Return the [X, Y] coordinate for the center point of the cell that contains the specified text.  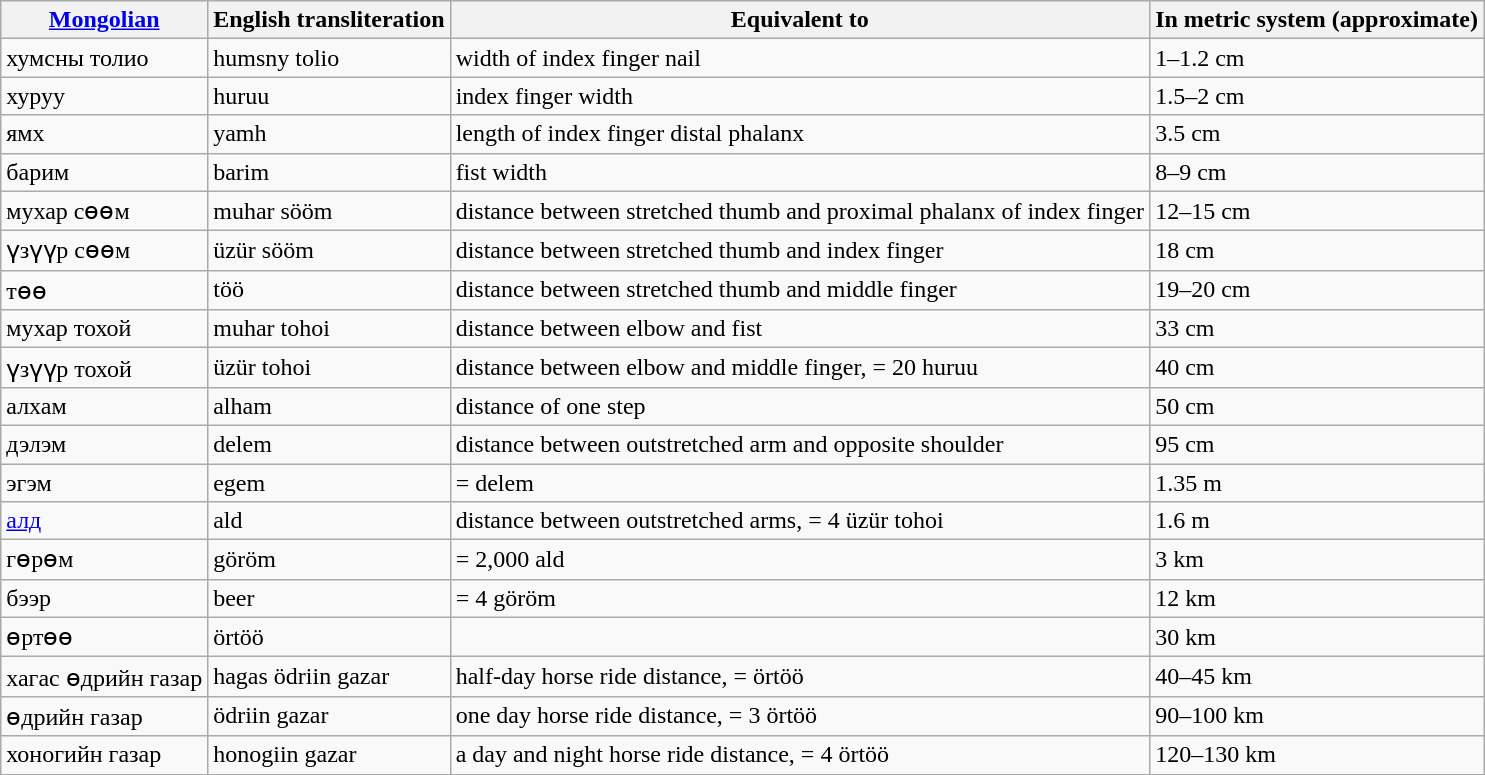
95 cm [1317, 444]
дэлэм [104, 444]
örtöö [329, 637]
мухар сөөм [104, 211]
үзүүр сөөм [104, 251]
40–45 km [1317, 677]
12 km [1317, 598]
ödriin gazar [329, 716]
гөрөм [104, 560]
distance between elbow and middle finger, = 20 huruu [800, 368]
ямх [104, 134]
1.35 m [1317, 483]
muhar tohoi [329, 329]
alham [329, 406]
delem [329, 444]
50 cm [1317, 406]
üzür sööm [329, 251]
humsny tolio [329, 58]
эгэм [104, 483]
үзүүр тохой [104, 368]
hagas ödriin gazar [329, 677]
40 cm [1317, 368]
33 cm [1317, 329]
алд [104, 521]
half-day horse ride distance, = örtöö [800, 677]
8–9 cm [1317, 172]
a day and night horse ride distance, = 4 örtöö [800, 755]
12–15 cm [1317, 211]
fist width [800, 172]
алхам [104, 406]
90–100 km [1317, 716]
= delem [800, 483]
30 km [1317, 637]
yamh [329, 134]
göröm [329, 560]
хоногийн газар [104, 755]
length of index finger distal phalanx [800, 134]
бээр [104, 598]
хуруу [104, 96]
1.6 m [1317, 521]
distance between outstretched arms, = 4 üzür tohoi [800, 521]
= 2,000 ald [800, 560]
distance between stretched thumb and index finger [800, 251]
töö [329, 290]
distance between stretched thumb and middle finger [800, 290]
өдрийн газар [104, 716]
мухар тохой [104, 329]
huruu [329, 96]
хумсны толио [104, 58]
3.5 cm [1317, 134]
1–1.2 cm [1317, 58]
120–130 km [1317, 755]
барим [104, 172]
distance between elbow and fist [800, 329]
muhar sööm [329, 211]
one day horse ride distance, = 3 örtöö [800, 716]
Mongolian [104, 20]
3 km [1317, 560]
egem [329, 483]
In metric system (approximate) [1317, 20]
English transliteration [329, 20]
Equivalent to [800, 20]
ald [329, 521]
= 4 göröm [800, 598]
honogiin gazar [329, 755]
width of index finger nail [800, 58]
index finger width [800, 96]
distance between stretched thumb and proximal phalanx of index finger [800, 211]
төө [104, 290]
distance between outstretched arm and opposite shoulder [800, 444]
18 cm [1317, 251]
üzür tohoi [329, 368]
barim [329, 172]
1.5–2 cm [1317, 96]
beer [329, 598]
хагас өдрийн газар [104, 677]
19–20 cm [1317, 290]
өртөө [104, 637]
distance of one step [800, 406]
